Pinpoint the cell where the given text exists, returning its [x, y] midpoint coordinate. 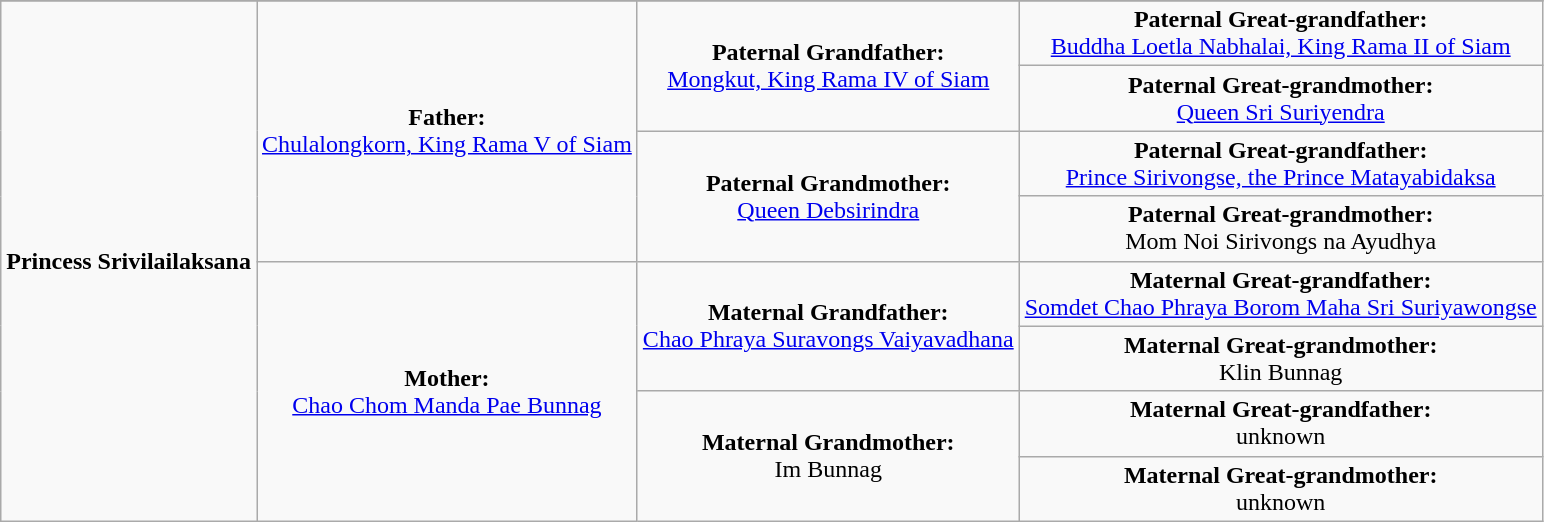
Father:Chulalongkorn, King Rama V of Siam [446, 131]
Paternal Great-grandmother:Queen Sri Suriyendra [1280, 98]
Maternal Grandmother:Im Bunnag [828, 456]
Mother:Chao Chom Manda Pae Bunnag [446, 391]
Paternal Grandmother:Queen Debsirindra [828, 196]
Paternal Great-grandfather:Buddha Loetla Nabhalai, King Rama II of Siam [1280, 34]
Princess Srivilailaksana [129, 261]
Paternal Grandfather:Mongkut, King Rama IV of Siam [828, 66]
Maternal Grandfather:Chao Phraya Suravongs Vaiyavadhana [828, 326]
Paternal Great-grandfather:Prince Sirivongse, the Prince Matayabidaksa [1280, 164]
Maternal Great-grandfather:Somdet Chao Phraya Borom Maha Sri Suriyawongse [1280, 294]
Maternal Great-grandfather:unknown [1280, 424]
Paternal Great-grandmother:Mom Noi Sirivongs na Ayudhya [1280, 228]
Maternal Great-grandmother:Klin Bunnag [1280, 358]
Maternal Great-grandmother:unknown [1280, 488]
